Extract the [x, y] coordinate from the center of the cell holding the provided text.  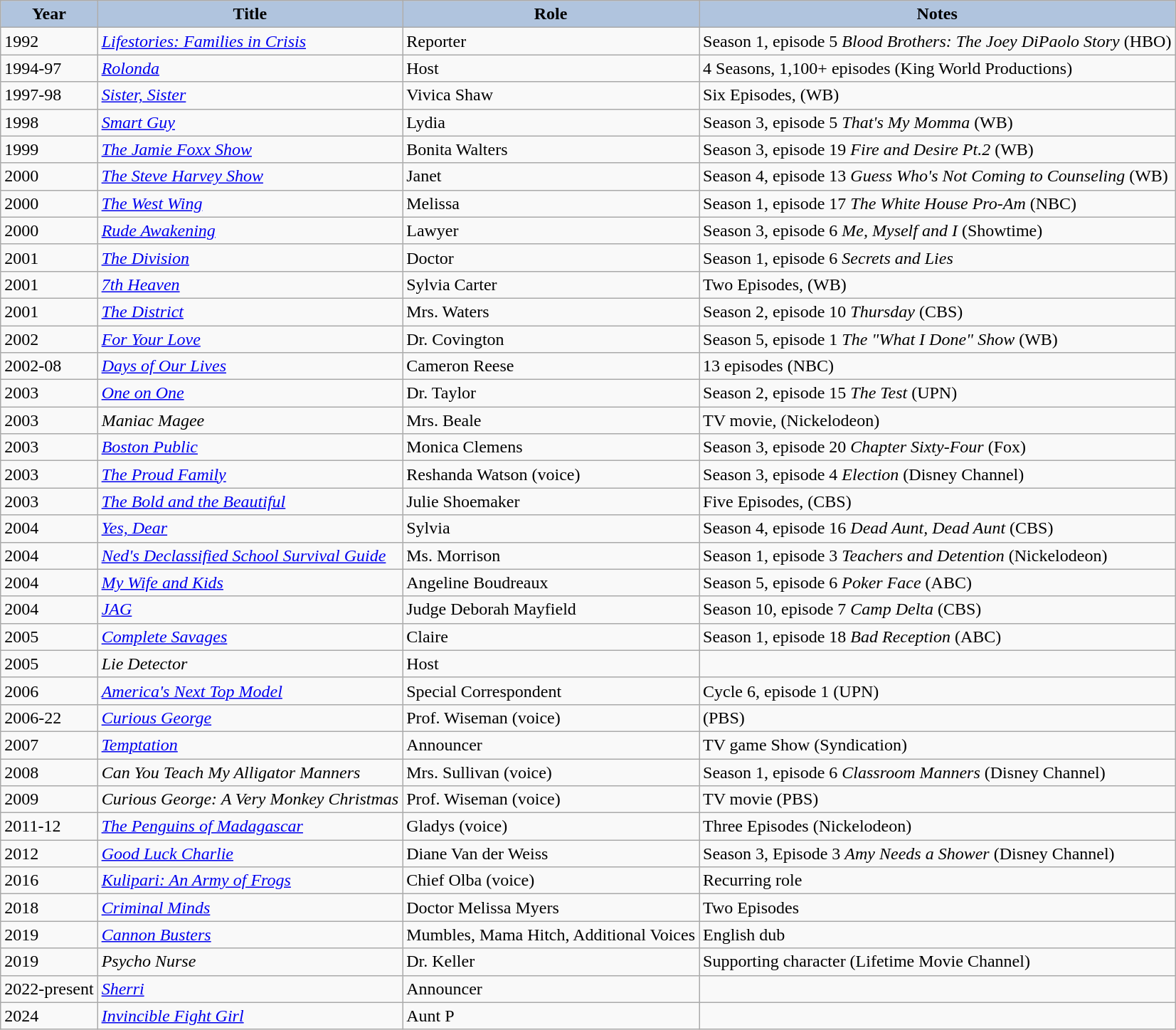
Sister, Sister [250, 95]
1998 [49, 122]
Season 3, episode 6 Me, Myself and I (Showtime) [936, 230]
2011-12 [49, 827]
Complete Savages [250, 637]
The Penguins of Madagascar [250, 827]
Rolonda [250, 68]
Season 5, episode 1 The "What I Done" Show (WB) [936, 339]
Criminal Minds [250, 908]
TV game Show (Syndication) [936, 745]
Season 3, episode 4 Election (Disney Channel) [936, 474]
Season 1, episode 6 Classroom Manners (Disney Channel) [936, 772]
Dr. Keller [551, 962]
2016 [49, 881]
Mrs. Beale [551, 420]
Season 2, episode 15 The Test (UPN) [936, 393]
Cycle 6, episode 1 (UPN) [936, 691]
Kulipari: An Army of Frogs [250, 881]
Two Episodes, (WB) [936, 285]
13 episodes (NBC) [936, 366]
Mumbles, Mama Hitch, Additional Voices [551, 935]
The Jamie Foxx Show [250, 149]
2024 [49, 1016]
2022-present [49, 989]
Invincible Fight Girl [250, 1016]
Supporting character (Lifetime Movie Channel) [936, 962]
Boston Public [250, 447]
Season 10, episode 7 Camp Delta (CBS) [936, 610]
Six Episodes, (WB) [936, 95]
The District [250, 312]
7th Heaven [250, 285]
Dr. Covington [551, 339]
Season 3, episode 5 That's My Momma (WB) [936, 122]
Claire [551, 637]
Sherri [250, 989]
Janet [551, 176]
Psycho Nurse [250, 962]
Season 1, episode 6 Secrets and Lies [936, 257]
Doctor Melissa Myers [551, 908]
Three Episodes (Nickelodeon) [936, 827]
2018 [49, 908]
Lawyer [551, 230]
Ned's Declassified School Survival Guide [250, 556]
Rude Awakening [250, 230]
Season 3, episode 20 Chapter Sixty-Four (Fox) [936, 447]
2006 [49, 691]
Chief Olba (voice) [551, 881]
Cannon Busters [250, 935]
One on One [250, 393]
Title [250, 14]
2009 [49, 800]
TV movie (PBS) [936, 800]
Vivica Shaw [551, 95]
Dr. Taylor [551, 393]
2002-08 [49, 366]
4 Seasons, 1,100+ episodes (King World Productions) [936, 68]
Mrs. Waters [551, 312]
Lie Detector [250, 664]
Recurring role [936, 881]
Season 1, episode 3 Teachers and Detention (Nickelodeon) [936, 556]
Yes, Dear [250, 529]
Season 1, episode 17 The White House Pro-Am (NBC) [936, 203]
Curious George [250, 718]
JAG [250, 610]
Temptation [250, 745]
1992 [49, 41]
Doctor [551, 257]
The Bold and the Beautiful [250, 501]
Reshanda Watson (voice) [551, 474]
Season 5, episode 6 Poker Face (ABC) [936, 583]
Season 3, Episode 3 Amy Needs a Shower (Disney Channel) [936, 854]
Bonita Walters [551, 149]
2002 [49, 339]
Curious George: A Very Monkey Christmas [250, 800]
2012 [49, 854]
My Wife and Kids [250, 583]
For Your Love [250, 339]
Notes [936, 14]
America's Next Top Model [250, 691]
Gladys (voice) [551, 827]
Lifestories: Families in Crisis [250, 41]
The West Wing [250, 203]
2007 [49, 745]
Season 4, episode 13 Guess Who's Not Coming to Counseling (WB) [936, 176]
Cameron Reese [551, 366]
Melissa [551, 203]
Aunt P [551, 1016]
Two Episodes [936, 908]
1997-98 [49, 95]
English dub [936, 935]
Good Luck Charlie [250, 854]
Season 3, episode 19 Fire and Desire Pt.2 (WB) [936, 149]
Season 1, episode 5 Blood Brothers: The Joey DiPaolo Story (HBO) [936, 41]
The Steve Harvey Show [250, 176]
2008 [49, 772]
Reporter [551, 41]
Ms. Morrison [551, 556]
Sylvia Carter [551, 285]
Five Episodes, (CBS) [936, 501]
Special Correspondent [551, 691]
Maniac Magee [250, 420]
The Proud Family [250, 474]
TV movie, (Nickelodeon) [936, 420]
Can You Teach My Alligator Manners [250, 772]
Year [49, 14]
Diane Van der Weiss [551, 854]
1999 [49, 149]
Sylvia [551, 529]
Julie Shoemaker [551, 501]
Monica Clemens [551, 447]
Angeline Boudreaux [551, 583]
Days of Our Lives [250, 366]
Role [551, 14]
The Division [250, 257]
Judge Deborah Mayfield [551, 610]
1994-97 [49, 68]
Smart Guy [250, 122]
Season 1, episode 18 Bad Reception (ABC) [936, 637]
Lydia [551, 122]
Mrs. Sullivan (voice) [551, 772]
2006-22 [49, 718]
Season 2, episode 10 Thursday (CBS) [936, 312]
Season 4, episode 16 Dead Aunt, Dead Aunt (CBS) [936, 529]
(PBS) [936, 718]
